Locate the cell with the specified text and output its (x, y) center coordinate. 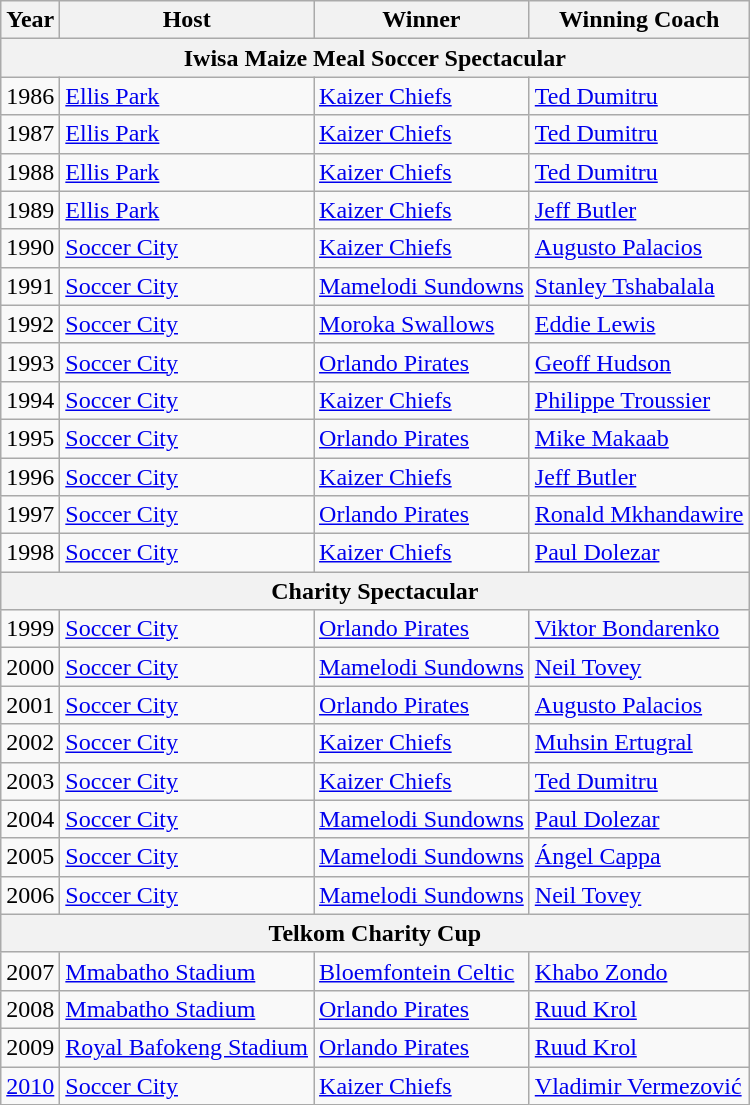
Eddie Lewis (639, 324)
2007 (30, 971)
1994 (30, 400)
Host (187, 20)
1998 (30, 553)
1988 (30, 172)
Ángel Cappa (639, 857)
2002 (30, 743)
Ronald Mkhandawire (639, 515)
Philippe Troussier (639, 400)
Year (30, 20)
Winner (422, 20)
Winning Coach (639, 20)
Khabo Zondo (639, 971)
1987 (30, 134)
1993 (30, 362)
Iwisa Maize Meal Soccer Spectacular (375, 58)
2004 (30, 819)
Bloemfontein Celtic (422, 971)
1996 (30, 477)
2005 (30, 857)
1991 (30, 286)
2009 (30, 1047)
2008 (30, 1009)
Geoff Hudson (639, 362)
Muhsin Ertugral (639, 743)
Mike Makaab (639, 438)
Moroka Swallows (422, 324)
Royal Bafokeng Stadium (187, 1047)
2003 (30, 781)
2001 (30, 705)
Viktor Bondarenko (639, 629)
1986 (30, 96)
1989 (30, 210)
1997 (30, 515)
2000 (30, 667)
Stanley Tshabalala (639, 286)
2006 (30, 895)
2010 (30, 1085)
Vladimir Vermezović (639, 1085)
Charity Spectacular (375, 591)
Telkom Charity Cup (375, 933)
1995 (30, 438)
1990 (30, 248)
1999 (30, 629)
1992 (30, 324)
